Identify which cell holds the provided text, then report its [x, y] central coordinate. 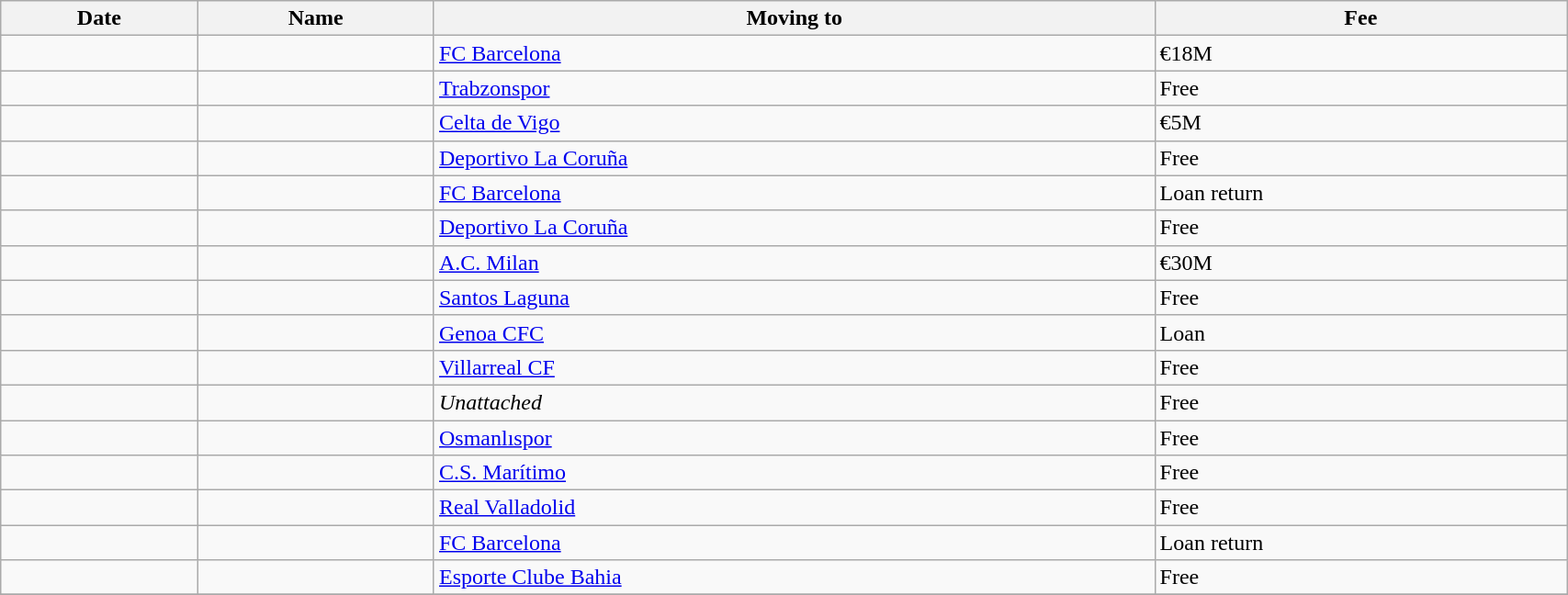
Celta de Vigo [794, 123]
Osmanlıspor [794, 438]
Genoa CFC [794, 332]
C.S. Marítimo [794, 473]
Loan [1361, 332]
Date [99, 18]
Esporte Clube Bahia [794, 578]
Villarreal CF [794, 367]
Santos Laguna [794, 297]
Name [316, 18]
Real Valladolid [794, 508]
€30M [1361, 263]
Trabzonspor [794, 88]
€18M [1361, 53]
Unattached [794, 402]
Fee [1361, 18]
€5M [1361, 123]
A.C. Milan [794, 263]
Moving to [794, 18]
